Scan for the cell matching the given text and deliver its (X, Y) coordinate at center. 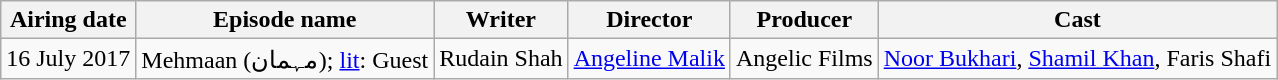
Noor Bukhari, Shamil Khan, Faris Shafi (1077, 59)
Writer (501, 20)
Rudain Shah (501, 59)
Angelic Films (804, 59)
Airing date (68, 20)
Episode name (285, 20)
Angeline Malik (649, 59)
Producer (804, 20)
Cast (1077, 20)
16 July 2017 (68, 59)
Mehmaan (مہمان); lit: Guest (285, 59)
Director (649, 20)
